From the cell containing the given text, extract its center point as (X, Y) coordinate. 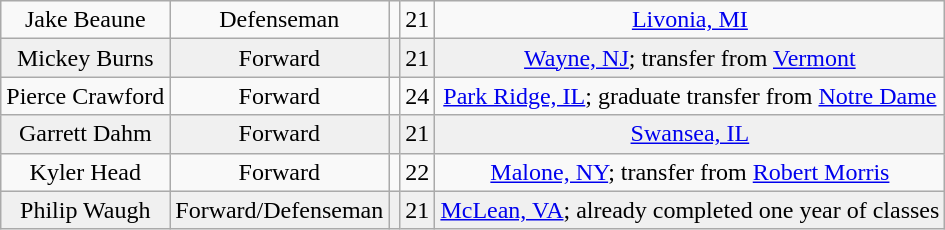
Defenseman (280, 20)
Park Ridge, IL; graduate transfer from Notre Dame (690, 96)
Kyler Head (86, 172)
Malone, NY; transfer from Robert Morris (690, 172)
Wayne, NJ; transfer from Vermont (690, 58)
Forward/Defenseman (280, 210)
Swansea, IL (690, 134)
Livonia, MI (690, 20)
Pierce Crawford (86, 96)
Mickey Burns (86, 58)
McLean, VA; already completed one year of classes (690, 210)
Garrett Dahm (86, 134)
24 (418, 96)
22 (418, 172)
Philip Waugh (86, 210)
Jake Beaune (86, 20)
